From the cell containing the given text, extract its center point as (x, y) coordinate. 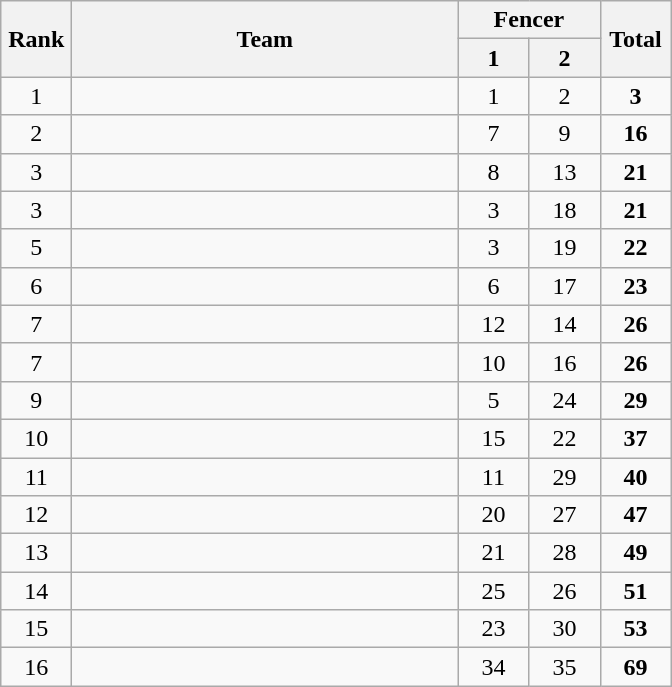
40 (636, 477)
Rank (36, 39)
37 (636, 438)
20 (494, 515)
47 (636, 515)
Team (265, 39)
27 (564, 515)
34 (494, 667)
35 (564, 667)
8 (494, 172)
69 (636, 667)
28 (564, 553)
53 (636, 629)
Fencer (529, 20)
19 (564, 248)
49 (636, 553)
24 (564, 400)
Total (636, 39)
51 (636, 591)
25 (494, 591)
17 (564, 286)
18 (564, 210)
30 (564, 629)
